Capture the cell that displays the provided text and extract its (X, Y) central coordinate. 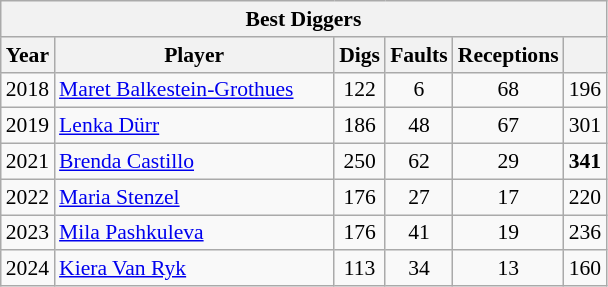
2024 (28, 269)
41 (419, 233)
122 (360, 90)
2018 (28, 90)
67 (508, 126)
Kiera Van Ryk (194, 269)
113 (360, 269)
48 (419, 126)
Player (194, 55)
62 (419, 162)
250 (360, 162)
6 (419, 90)
341 (586, 162)
29 (508, 162)
68 (508, 90)
34 (419, 269)
19 (508, 233)
220 (586, 197)
Maret Balkestein-Grothues (194, 90)
Best Diggers (304, 19)
236 (586, 233)
Brenda Castillo (194, 162)
13 (508, 269)
Receptions (508, 55)
Lenka Dürr (194, 126)
196 (586, 90)
Maria Stenzel (194, 197)
Mila Pashkuleva (194, 233)
2019 (28, 126)
2022 (28, 197)
2023 (28, 233)
301 (586, 126)
17 (508, 197)
2021 (28, 162)
Year (28, 55)
Digs (360, 55)
Faults (419, 55)
160 (586, 269)
27 (419, 197)
186 (360, 126)
